Capture the cell that displays the provided text and extract its [X, Y] central coordinate. 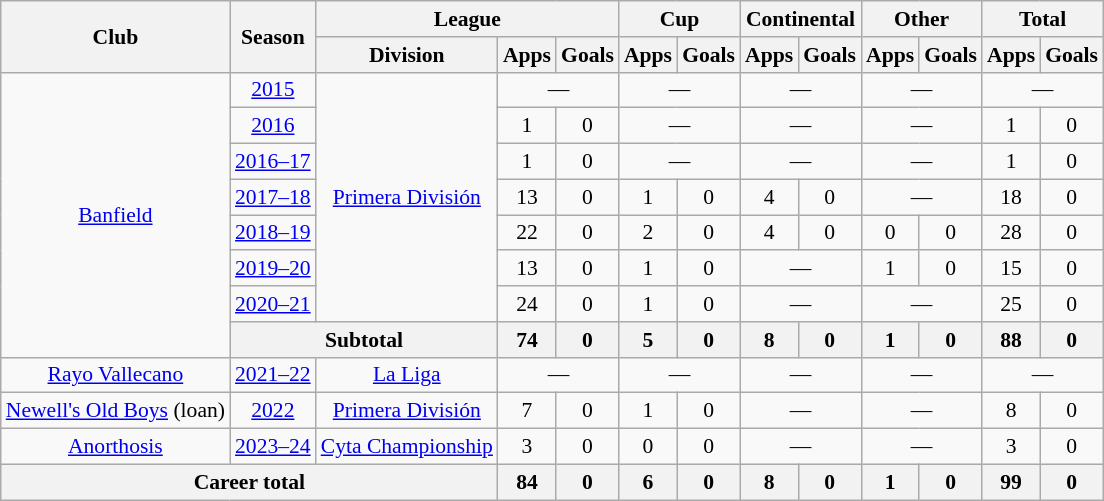
99 [1011, 482]
84 [527, 482]
28 [1011, 233]
24 [527, 304]
22 [527, 233]
Total [1042, 19]
2020–21 [273, 304]
Other [922, 19]
2 [648, 233]
Rayo Vallecano [116, 375]
2018–19 [273, 233]
2016 [273, 126]
2021–22 [273, 375]
2015 [273, 90]
Cup [680, 19]
Division [407, 55]
6 [648, 482]
2017–18 [273, 197]
Club [116, 36]
25 [1011, 304]
Season [273, 36]
Newell's Old Boys (loan) [116, 411]
Career total [250, 482]
Cyta Championship [407, 447]
5 [648, 340]
74 [527, 340]
League [468, 19]
88 [1011, 340]
2019–20 [273, 269]
Anorthosis [116, 447]
Banfield [116, 214]
2022 [273, 411]
7 [527, 411]
Subtotal [364, 340]
18 [1011, 197]
2023–24 [273, 447]
La Liga [407, 375]
2016–17 [273, 162]
15 [1011, 269]
Continental [800, 19]
